Capture the cell that displays the provided text and extract its [X, Y] central coordinate. 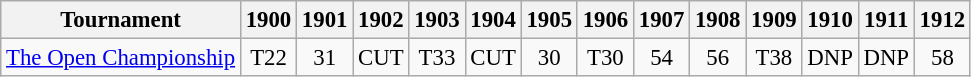
1906 [605, 20]
1909 [774, 20]
1903 [437, 20]
1900 [268, 20]
58 [942, 58]
1901 [325, 20]
T30 [605, 58]
1908 [718, 20]
1905 [549, 20]
56 [718, 58]
The Open Championship [121, 58]
1904 [493, 20]
1902 [381, 20]
Tournament [121, 20]
T22 [268, 58]
1907 [661, 20]
54 [661, 58]
T33 [437, 58]
31 [325, 58]
1911 [886, 20]
1910 [830, 20]
30 [549, 58]
1912 [942, 20]
T38 [774, 58]
